Output the (x, y) coordinate of the center of the cell containing the given text.  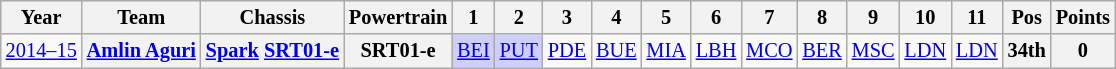
34th (1027, 51)
6 (716, 17)
7 (769, 17)
MIA (666, 51)
LBH (716, 51)
Pos (1027, 17)
2 (519, 17)
0 (1083, 51)
2014–15 (42, 51)
SRT01-e (398, 51)
Amlin Aguri (142, 51)
11 (977, 17)
5 (666, 17)
9 (874, 17)
MCO (769, 51)
PUT (519, 51)
1 (474, 17)
BUE (616, 51)
4 (616, 17)
Spark SRT01-e (272, 51)
Points (1083, 17)
BER (822, 51)
3 (567, 17)
8 (822, 17)
BEI (474, 51)
PDE (567, 51)
Chassis (272, 17)
10 (925, 17)
MSC (874, 51)
Team (142, 17)
Year (42, 17)
Powertrain (398, 17)
